Capture the cell that displays the provided text and extract its [X, Y] central coordinate. 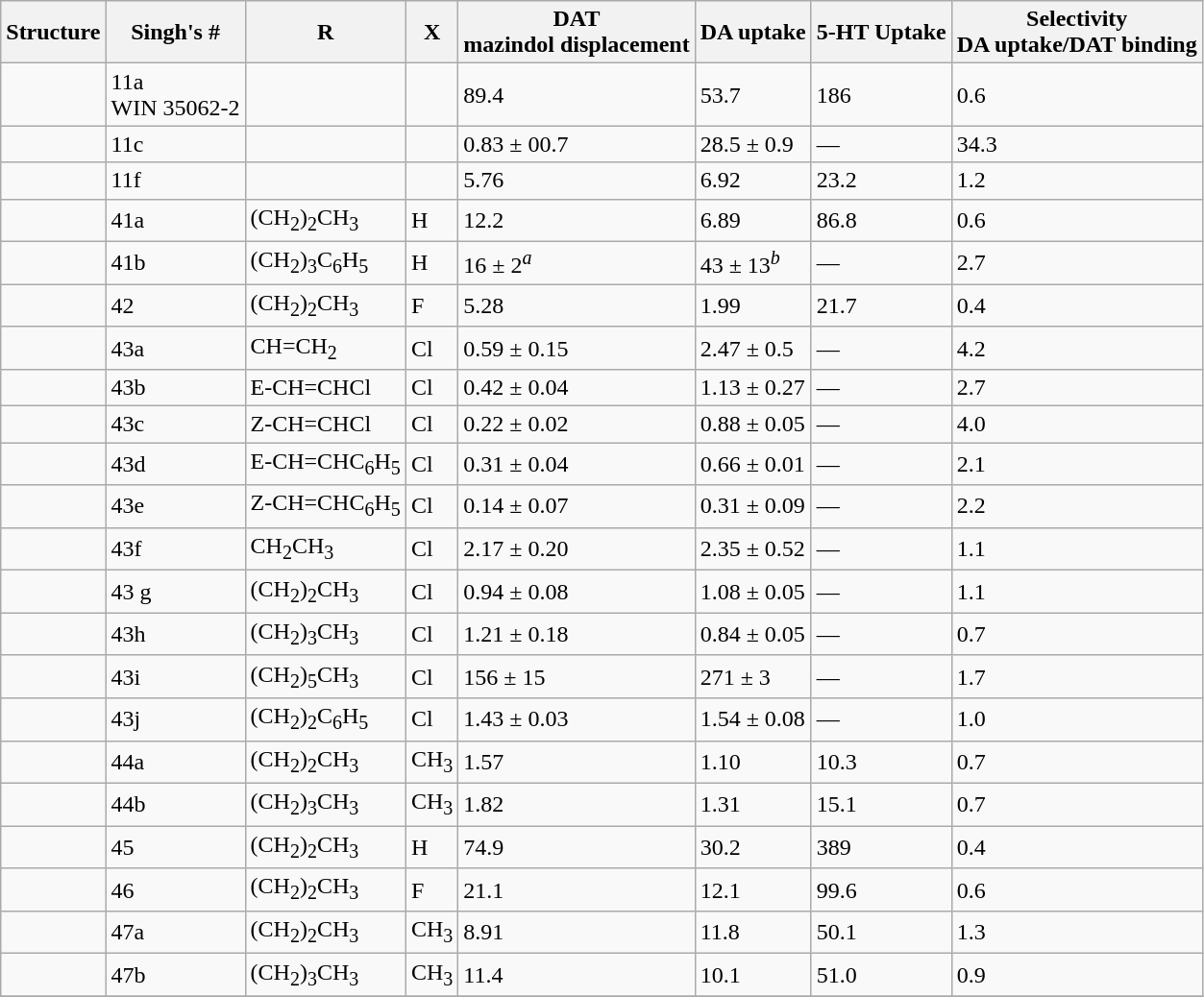
2.35 ± 0.52 [753, 548]
1.7 [1076, 676]
11f [175, 181]
(CH2)3C6H5 [325, 263]
1.08 ± 0.05 [753, 592]
41b [175, 263]
30.2 [753, 847]
1.10 [753, 762]
0.83 ± 00.7 [577, 144]
2.2 [1076, 506]
Z-CH=CHC6H5 [325, 506]
X [431, 33]
43j [175, 719]
34.3 [1076, 144]
74.9 [577, 847]
Singh's # [175, 33]
10.1 [753, 975]
11aWIN 35062-2 [175, 94]
SelectivityDA uptake/DAT binding [1076, 33]
51.0 [881, 975]
6.92 [753, 181]
0.66 ± 0.01 [753, 464]
11.8 [753, 932]
271 ± 3 [753, 676]
43b [175, 388]
43e [175, 506]
44b [175, 804]
0.31 ± 0.09 [753, 506]
23.2 [881, 181]
1.2 [1076, 181]
0.42 ± 0.04 [577, 388]
21.1 [577, 889]
46 [175, 889]
1.43 ± 0.03 [577, 719]
11c [175, 144]
Structure [54, 33]
2.17 ± 0.20 [577, 548]
156 ± 15 [577, 676]
DATmazindol displacement [577, 33]
(CH2)2C6H5 [325, 719]
21.7 [881, 305]
43a [175, 348]
1.82 [577, 804]
389 [881, 847]
(CH2)5CH3 [325, 676]
6.89 [753, 220]
43d [175, 464]
42 [175, 305]
47a [175, 932]
CH=CH2 [325, 348]
0.9 [1076, 975]
1.31 [753, 804]
5.28 [577, 305]
0.84 ± 0.05 [753, 634]
186 [881, 94]
8.91 [577, 932]
43 g [175, 592]
43i [175, 676]
12.1 [753, 889]
43h [175, 634]
2.47 ± 0.5 [753, 348]
5.76 [577, 181]
5-HT Uptake [881, 33]
0.59 ± 0.15 [577, 348]
R [325, 33]
E-CH=CHCl [325, 388]
Z-CH=CHCl [325, 425]
43 ± 13b [753, 263]
0.31 ± 0.04 [577, 464]
53.7 [753, 94]
16 ± 2a [577, 263]
4.0 [1076, 425]
15.1 [881, 804]
1.57 [577, 762]
28.5 ± 0.9 [753, 144]
11.4 [577, 975]
E-CH=CHC6H5 [325, 464]
0.94 ± 0.08 [577, 592]
0.14 ± 0.07 [577, 506]
50.1 [881, 932]
0.88 ± 0.05 [753, 425]
45 [175, 847]
47b [175, 975]
1.3 [1076, 932]
89.4 [577, 94]
99.6 [881, 889]
43f [175, 548]
10.3 [881, 762]
1.0 [1076, 719]
0.22 ± 0.02 [577, 425]
43c [175, 425]
41a [175, 220]
1.21 ± 0.18 [577, 634]
4.2 [1076, 348]
2.1 [1076, 464]
CH2CH3 [325, 548]
1.13 ± 0.27 [753, 388]
12.2 [577, 220]
1.54 ± 0.08 [753, 719]
44a [175, 762]
1.99 [753, 305]
DA uptake [753, 33]
86.8 [881, 220]
